Find where the given text appears and provide that cell's center as (x, y) coordinate. 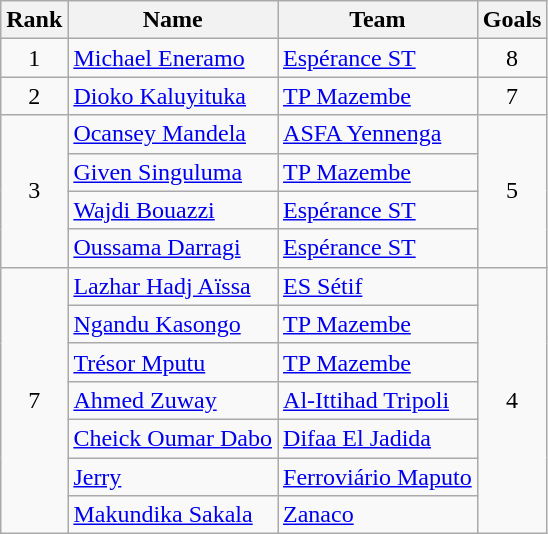
Jerry (173, 477)
Given Singuluma (173, 172)
2 (34, 96)
Dioko Kaluyituka (173, 96)
8 (512, 58)
Lazhar Hadj Aïssa (173, 286)
5 (512, 191)
Ocansey Mandela (173, 134)
ES Sétif (378, 286)
Michael Eneramo (173, 58)
Rank (34, 20)
Ngandu Kasongo (173, 324)
Trésor Mputu (173, 362)
Ferroviário Maputo (378, 477)
Team (378, 20)
Ahmed Zuway (173, 400)
Al-Ittihad Tripoli (378, 400)
Name (173, 20)
ASFA Yennenga (378, 134)
Zanaco (378, 515)
Oussama Darragi (173, 248)
Makundika Sakala (173, 515)
Wajdi Bouazzi (173, 210)
Difaa El Jadida (378, 438)
Goals (512, 20)
1 (34, 58)
3 (34, 191)
Cheick Oumar Dabo (173, 438)
4 (512, 400)
